Return the [x, y] coordinate for the center point of the cell that contains the specified text.  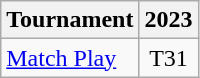
Tournament [70, 20]
Match Play [70, 58]
2023 [168, 20]
T31 [168, 58]
